Detect which cell encompasses the target text, then output its [x, y] center coordinate. 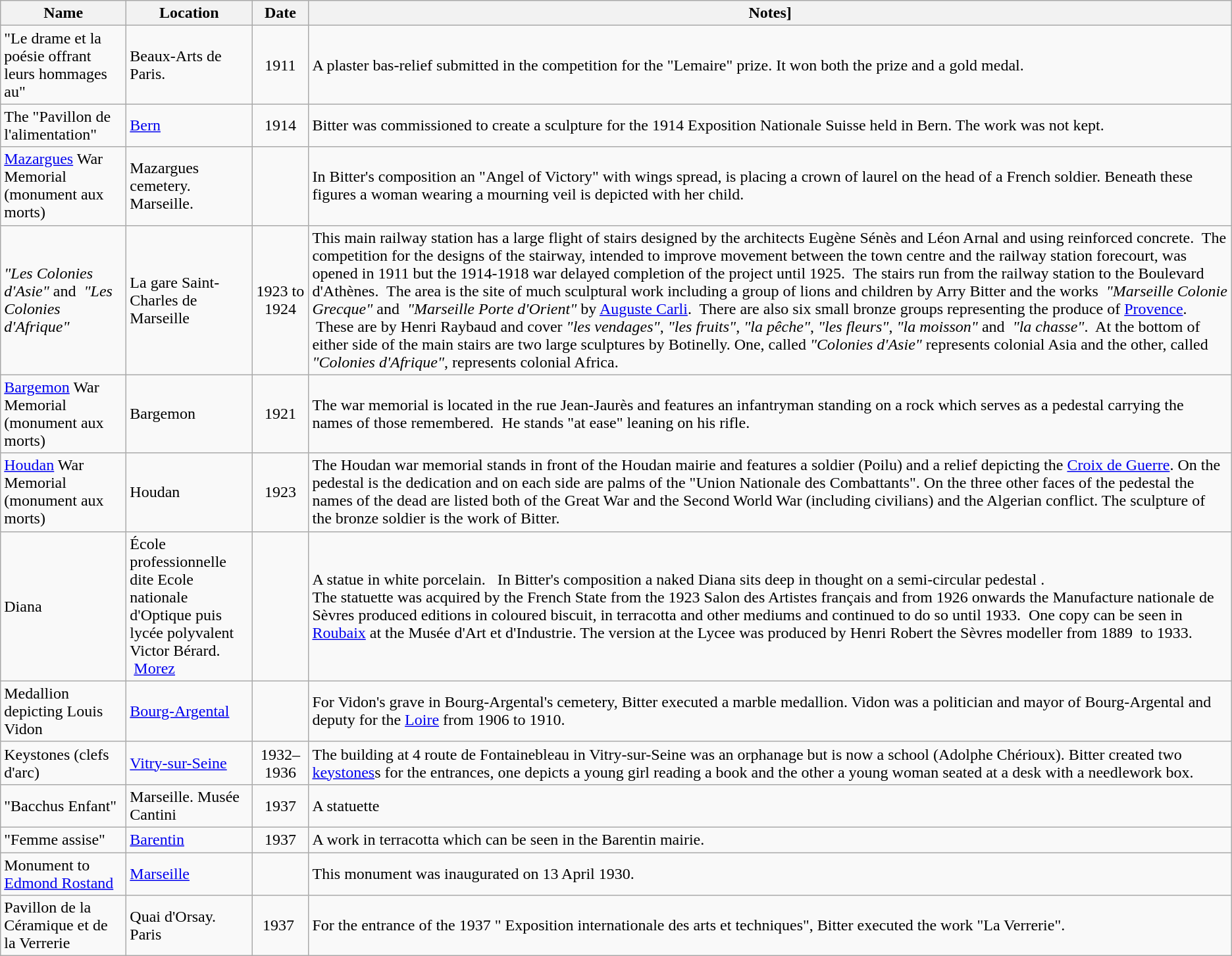
Houdan War Memorial (monument aux morts) [63, 492]
"Femme assise" [63, 839]
A plaster bas-relief submitted in the competition for the "Lemaire" prize. It won both the prize and a gold medal. [770, 65]
École professionnelle dite Ecole nationale d'Optique puis lycée polyvalent Victor Bérard. Morez [190, 606]
Bargemon War Memorial (monument aux morts) [63, 413]
1923 to 1924 [280, 300]
La gare Saint-Charles de Marseille [190, 300]
Date [280, 13]
Mazargues cemetery. Marseille. [190, 186]
Pavillon de la Céramique et de la Verrerie [63, 926]
1914 [280, 125]
For the entrance of the 1937 " Exposition internationale des arts et techniques", Bitter executed the work "La Verrerie". [770, 926]
The "Pavillon de l'alimentation" [63, 125]
Quai d'Orsay. Paris [190, 926]
Name [63, 13]
Notes] [770, 13]
Barentin [190, 839]
This monument was inaugurated on 13 April 1930. [770, 873]
Diana [63, 606]
Vitry-sur-Seine [190, 762]
Beaux-Arts de Paris. [190, 65]
Bargemon [190, 413]
Marseille. Musée Cantini [190, 806]
Medallion depicting Louis Vidon [63, 711]
"Les Colonies d'Asie" and "Les Colonies d'Afrique" [63, 300]
Houdan [190, 492]
1932–1936 [280, 762]
1911 [280, 65]
"Le drame et la poésie offrant leurs hommages au" [63, 65]
Keystones (clefs d'arc) [63, 762]
Mazargues War Memorial (monument aux morts) [63, 186]
1923 [280, 492]
Bitter was commissioned to create a sculpture for the 1914 Exposition Nationale Suisse held in Bern. The work was not kept. [770, 125]
A statuette [770, 806]
Monument to Edmond Rostand [63, 873]
A work in terracotta which can be seen in the Barentin mairie. [770, 839]
"Bacchus Enfant" [63, 806]
Bourg-Argental [190, 711]
Location [190, 13]
Bern [190, 125]
Marseille [190, 873]
1921 [280, 413]
